Detect which cell encompasses the target text, then output its [X, Y] center coordinate. 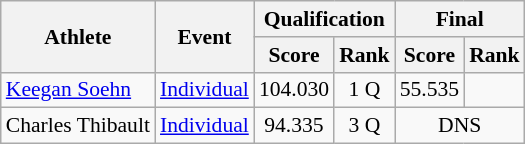
94.335 [294, 126]
55.535 [430, 90]
104.030 [294, 90]
Athlete [78, 36]
1 Q [364, 90]
3 Q [364, 126]
Keegan Soehn [78, 90]
DNS [460, 126]
Final [460, 19]
Qualification [324, 19]
Event [204, 36]
Charles Thibault [78, 126]
